Search for the cell housing the specified text and yield its (x, y) center coordinate. 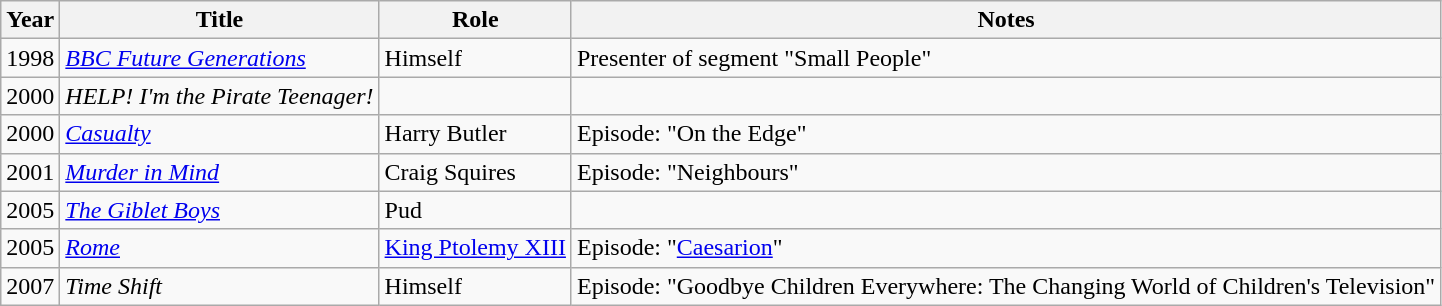
Notes (1006, 20)
Casualty (220, 134)
Time Shift (220, 286)
Presenter of segment "Small People" (1006, 58)
Episode: "Neighbours" (1006, 172)
Title (220, 20)
Harry Butler (475, 134)
The Giblet Boys (220, 210)
Murder in Mind (220, 172)
Episode: "Goodbye Children Everywhere: The Changing World of Children's Television" (1006, 286)
HELP! I'm the Pirate Teenager! (220, 96)
Role (475, 20)
2007 (30, 286)
1998 (30, 58)
2001 (30, 172)
Episode: "Caesarion" (1006, 248)
Craig Squires (475, 172)
Pud (475, 210)
Rome (220, 248)
BBC Future Generations (220, 58)
Year (30, 20)
Episode: "On the Edge" (1006, 134)
King Ptolemy XIII (475, 248)
